Capture the cell that displays the provided text and extract its [X, Y] central coordinate. 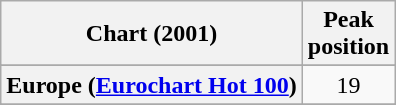
Peakposition [348, 34]
Chart (2001) [152, 34]
19 [348, 85]
Europe (Eurochart Hot 100) [152, 85]
